Determine the (X, Y) coordinate at the center of the cell enclosing the given text.  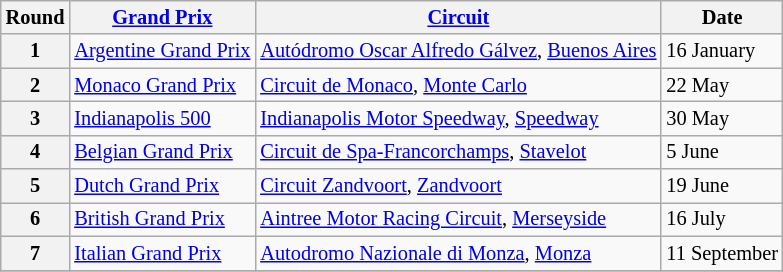
Date (722, 17)
Autódromo Oscar Alfredo Gálvez, Buenos Aires (458, 51)
Monaco Grand Prix (162, 85)
1 (36, 51)
Dutch Grand Prix (162, 186)
2 (36, 85)
5 (36, 186)
Circuit de Spa-Francorchamps, Stavelot (458, 152)
6 (36, 219)
5 June (722, 152)
Round (36, 17)
7 (36, 253)
16 January (722, 51)
30 May (722, 118)
16 July (722, 219)
Belgian Grand Prix (162, 152)
Circuit de Monaco, Monte Carlo (458, 85)
3 (36, 118)
22 May (722, 85)
Argentine Grand Prix (162, 51)
4 (36, 152)
Circuit Zandvoort, Zandvoort (458, 186)
British Grand Prix (162, 219)
Grand Prix (162, 17)
Indianapolis 500 (162, 118)
Autodromo Nazionale di Monza, Monza (458, 253)
Circuit (458, 17)
Aintree Motor Racing Circuit, Merseyside (458, 219)
Italian Grand Prix (162, 253)
11 September (722, 253)
19 June (722, 186)
Indianapolis Motor Speedway, Speedway (458, 118)
